From the cell containing the given text, extract its center point as (X, Y) coordinate. 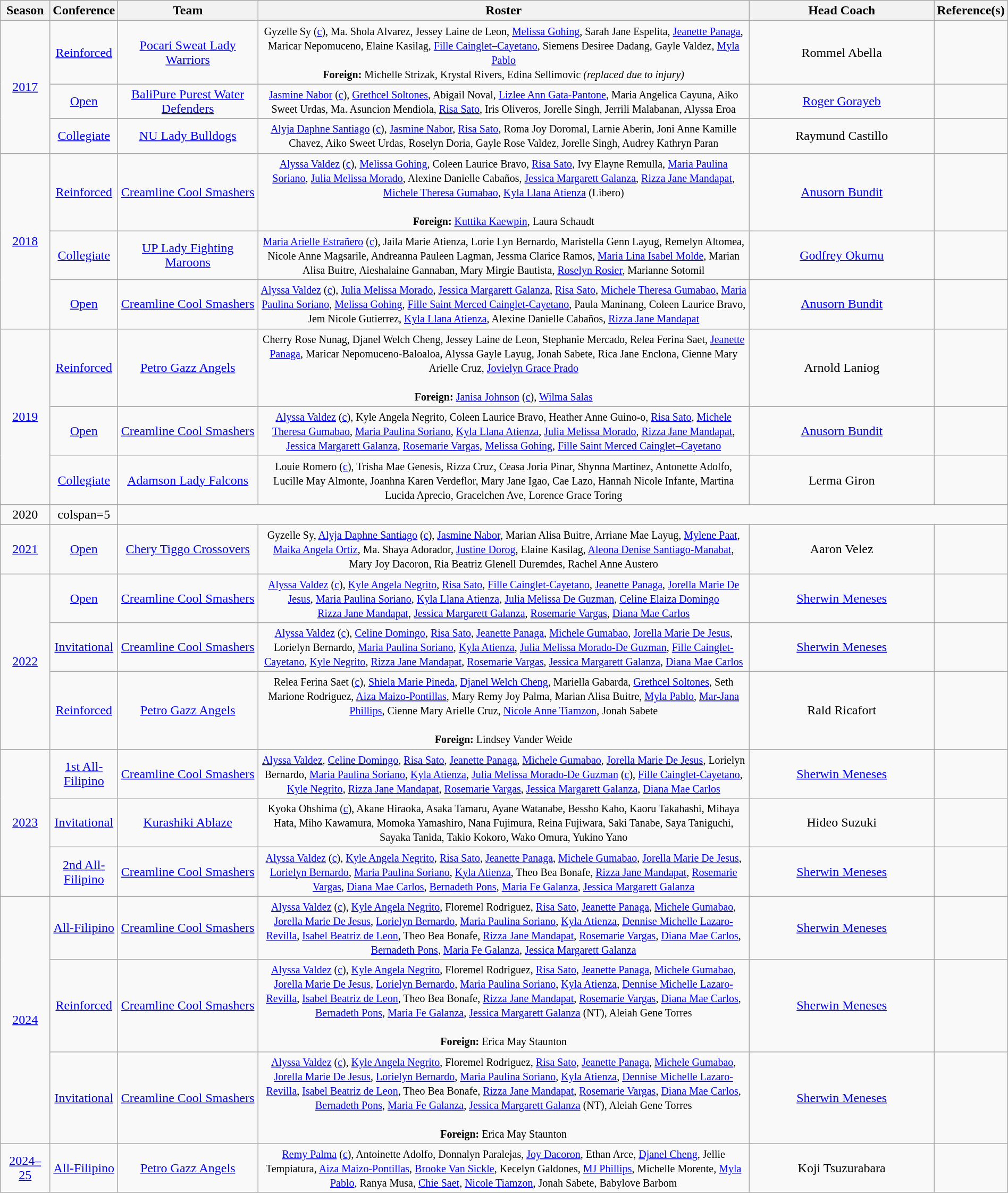
UP Lady Fighting Maroons (188, 255)
colspan=5 (84, 514)
Arnold Laniog (842, 368)
Conference (84, 11)
Team (188, 11)
NU Lady Bulldogs (188, 136)
Adamson Lady Falcons (188, 480)
Pocari Sweat Lady Warriors (188, 52)
BaliPure Purest Water Defenders (188, 101)
2024–25 (26, 1168)
Chery Tiggo Crossovers (188, 549)
Reference(s) (971, 11)
Season (26, 11)
Roger Gorayeb (842, 101)
2017 (26, 87)
Lerma Giron (842, 480)
Kurashiki Ablaze (188, 823)
2nd All-Filipino (84, 872)
Head Coach (842, 11)
2019 (26, 416)
1st All-Filipino (84, 774)
Koji Tsuzurabara (842, 1168)
2021 (26, 549)
Rommel Abella (842, 52)
Raymund Castillo (842, 136)
2022 (26, 661)
Hideo Suzuki (842, 823)
Roster (504, 11)
2020 (26, 514)
2018 (26, 241)
Rald Ricafort (842, 711)
Godfrey Okumu (842, 255)
2024 (26, 1020)
Aaron Velez (842, 549)
2023 (26, 823)
